Return the [x, y] coordinate for the center point of the cell that contains the specified text.  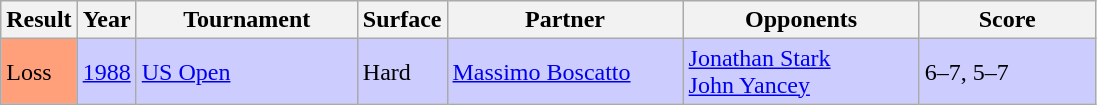
Surface [402, 20]
Massimo Boscatto [565, 72]
1988 [106, 72]
Score [1007, 20]
Result [39, 20]
Year [106, 20]
6–7, 5–7 [1007, 72]
Jonathan Stark John Yancey [801, 72]
Loss [39, 72]
Tournament [246, 20]
Opponents [801, 20]
Partner [565, 20]
Hard [402, 72]
US Open [246, 72]
